Output the [X, Y] coordinate of the center of the cell containing the given text.  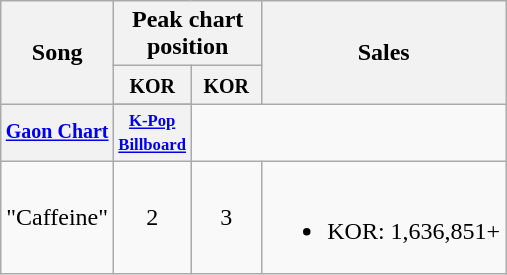
"Caffeine" [58, 218]
2 [152, 218]
Peak chart position [188, 34]
3 [226, 218]
K-Pop Billboard [152, 132]
Song [58, 52]
Sales [384, 52]
Gaon Chart [58, 132]
KOR: 1,636,851+ [384, 218]
